Provide the (X, Y) coordinate of the cell's center where the given text is located.  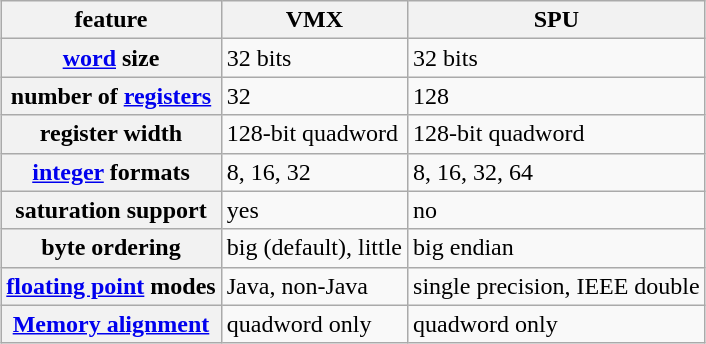
byte ordering (111, 248)
integer formats (111, 172)
floating point modes (111, 286)
8, 16, 32, 64 (557, 172)
8, 16, 32 (314, 172)
register width (111, 134)
single precision, IEEE double (557, 286)
no (557, 210)
big endian (557, 248)
yes (314, 210)
number of registers (111, 96)
feature (111, 20)
128 (557, 96)
32 (314, 96)
Memory alignment (111, 324)
big (default), little (314, 248)
Java, non-Java (314, 286)
word size (111, 58)
VMX (314, 20)
SPU (557, 20)
saturation support (111, 210)
